Return the (X, Y) coordinate for the center point of the cell that contains the specified text.  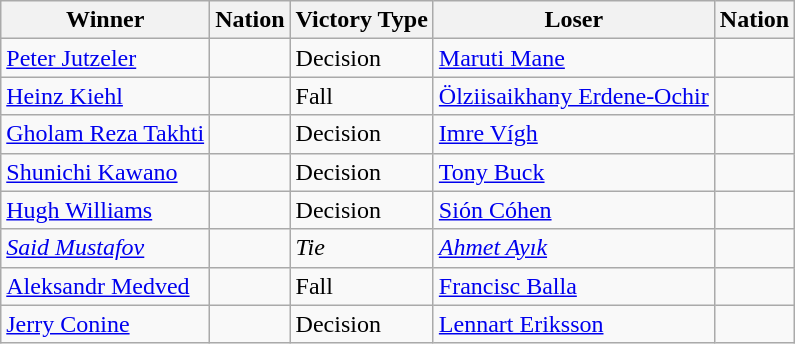
Heinz Kiehl (106, 96)
Maruti Mane (574, 58)
Gholam Reza Takhti (106, 134)
Ölziisaikhany Erdene-Ochir (574, 96)
Jerry Conine (106, 324)
Peter Jutzeler (106, 58)
Aleksandr Medved (106, 286)
Winner (106, 20)
Lennart Eriksson (574, 324)
Sión Cóhen (574, 210)
Francisc Balla (574, 286)
Hugh Williams (106, 210)
Said Mustafov (106, 248)
Victory Type (362, 20)
Shunichi Kawano (106, 172)
Ahmet Ayık (574, 248)
Imre Vígh (574, 134)
Tie (362, 248)
Loser (574, 20)
Tony Buck (574, 172)
